Pinpoint the cell where the given text exists, returning its [x, y] midpoint coordinate. 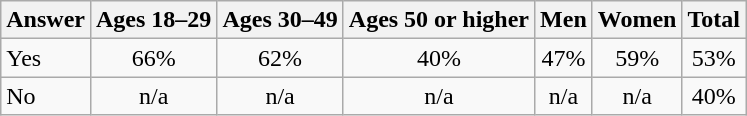
Women [637, 20]
Ages 30–49 [280, 20]
Ages 18–29 [153, 20]
Yes [46, 58]
Men [564, 20]
Ages 50 or higher [438, 20]
53% [714, 58]
66% [153, 58]
47% [564, 58]
59% [637, 58]
62% [280, 58]
No [46, 96]
Answer [46, 20]
Total [714, 20]
